Detect which cell encompasses the target text, then output its [X, Y] center coordinate. 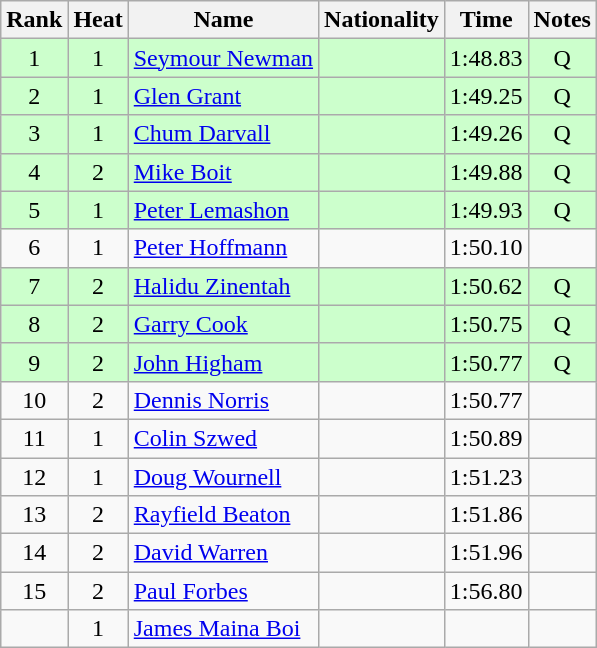
Mike Boit [223, 172]
Peter Lemashon [223, 210]
Peter Hoffmann [223, 248]
John Higham [223, 362]
6 [34, 248]
1:51.86 [486, 515]
1:51.23 [486, 477]
1:56.80 [486, 591]
Heat [98, 20]
Seymour Newman [223, 58]
Chum Darvall [223, 134]
12 [34, 477]
Dennis Norris [223, 400]
1:49.25 [486, 96]
Name [223, 20]
Doug Wournell [223, 477]
Time [486, 20]
1:50.10 [486, 248]
Glen Grant [223, 96]
1:49.26 [486, 134]
8 [34, 324]
1:49.88 [486, 172]
Garry Cook [223, 324]
9 [34, 362]
James Maina Boi [223, 629]
1:48.83 [486, 58]
Colin Szwed [223, 438]
Rayfield Beaton [223, 515]
Nationality [382, 20]
Halidu Zinentah [223, 286]
10 [34, 400]
David Warren [223, 553]
Notes [562, 20]
1:49.93 [486, 210]
Paul Forbes [223, 591]
Rank [34, 20]
14 [34, 553]
15 [34, 591]
3 [34, 134]
13 [34, 515]
11 [34, 438]
1:50.62 [486, 286]
7 [34, 286]
1:50.89 [486, 438]
1:50.75 [486, 324]
1:51.96 [486, 553]
4 [34, 172]
5 [34, 210]
